Extract the [X, Y] coordinate from the center of the cell holding the provided text.  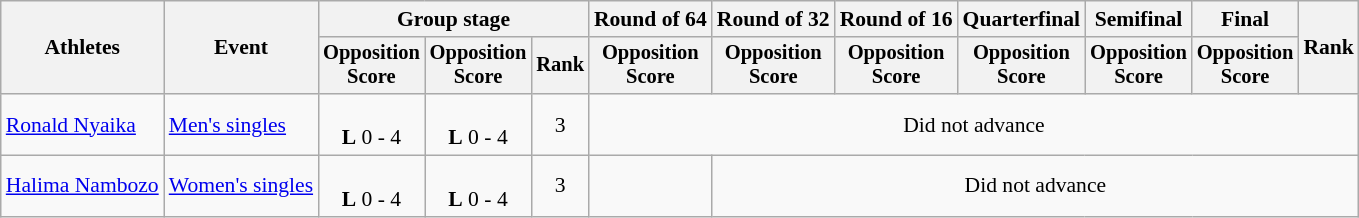
Round of 64 [650, 19]
Ronald Nyaika [82, 124]
Athletes [82, 48]
Event [241, 48]
Semifinal [1138, 19]
Halima Nambozo [82, 186]
Final [1246, 19]
Men's singles [241, 124]
Group stage [454, 19]
Quarterfinal [1022, 19]
Women's singles [241, 186]
Round of 32 [774, 19]
Round of 16 [896, 19]
